From the cell containing the given text, extract its center point as (x, y) coordinate. 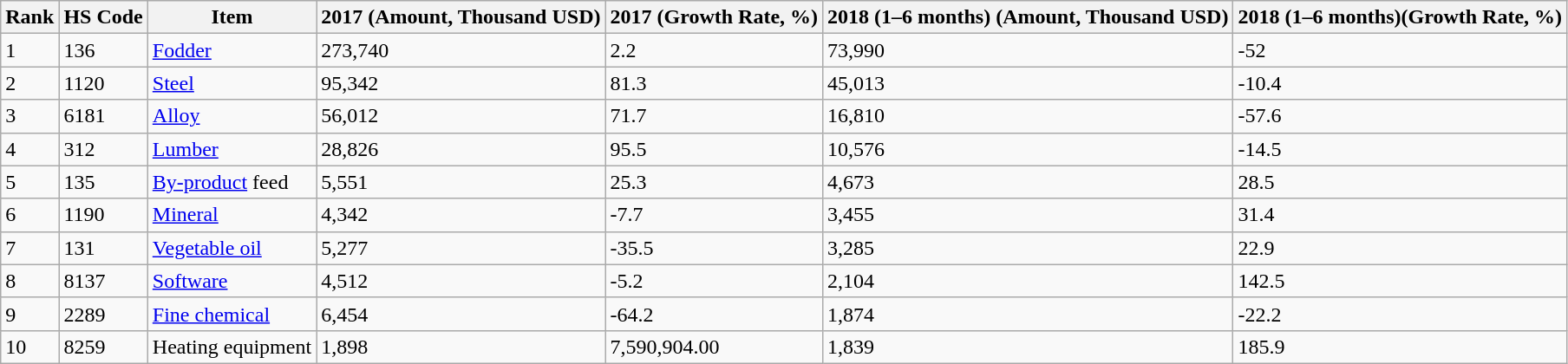
73,990 (1029, 50)
3,285 (1029, 248)
2018 (1–6 months)(Growth Rate, %) (1400, 17)
81.3 (715, 83)
9 (29, 314)
Vegetable oil (232, 248)
-64.2 (715, 314)
71.7 (715, 116)
1190 (103, 215)
Lumber (232, 149)
2.2 (715, 50)
5,277 (461, 248)
7,590,904.00 (715, 347)
1,839 (1029, 347)
2289 (103, 314)
1,874 (1029, 314)
16,810 (1029, 116)
4 (29, 149)
By-product feed (232, 182)
4,512 (461, 281)
3,455 (1029, 215)
6181 (103, 116)
95.5 (715, 149)
8259 (103, 347)
56,012 (461, 116)
-22.2 (1400, 314)
136 (103, 50)
131 (103, 248)
HS Code (103, 17)
Steel (232, 83)
Item (232, 17)
1,898 (461, 347)
Fine chemical (232, 314)
8137 (103, 281)
142.5 (1400, 281)
1 (29, 50)
45,013 (1029, 83)
Rank (29, 17)
-7.7 (715, 215)
Fodder (232, 50)
312 (103, 149)
2018 (1–6 months) (Amount, Thousand USD) (1029, 17)
4,673 (1029, 182)
-35.5 (715, 248)
5 (29, 182)
4,342 (461, 215)
10,576 (1029, 149)
31.4 (1400, 215)
-14.5 (1400, 149)
Heating equipment (232, 347)
2,104 (1029, 281)
95,342 (461, 83)
-57.6 (1400, 116)
28,826 (461, 149)
185.9 (1400, 347)
2 (29, 83)
28.5 (1400, 182)
3 (29, 116)
10 (29, 347)
-52 (1400, 50)
Mineral (232, 215)
Software (232, 281)
-10.4 (1400, 83)
22.9 (1400, 248)
6 (29, 215)
5,551 (461, 182)
8 (29, 281)
135 (103, 182)
1120 (103, 83)
7 (29, 248)
Alloy (232, 116)
-5.2 (715, 281)
2017 (Amount, Thousand USD) (461, 17)
2017 (Growth Rate, %) (715, 17)
273,740 (461, 50)
6,454 (461, 314)
25.3 (715, 182)
